Extract the (X, Y) coordinate from the center of the cell holding the provided text.  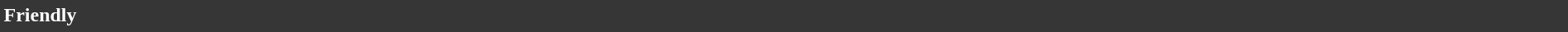
Friendly (784, 15)
